For the text-containing cell, return its midpoint in [x, y] coordinate format. 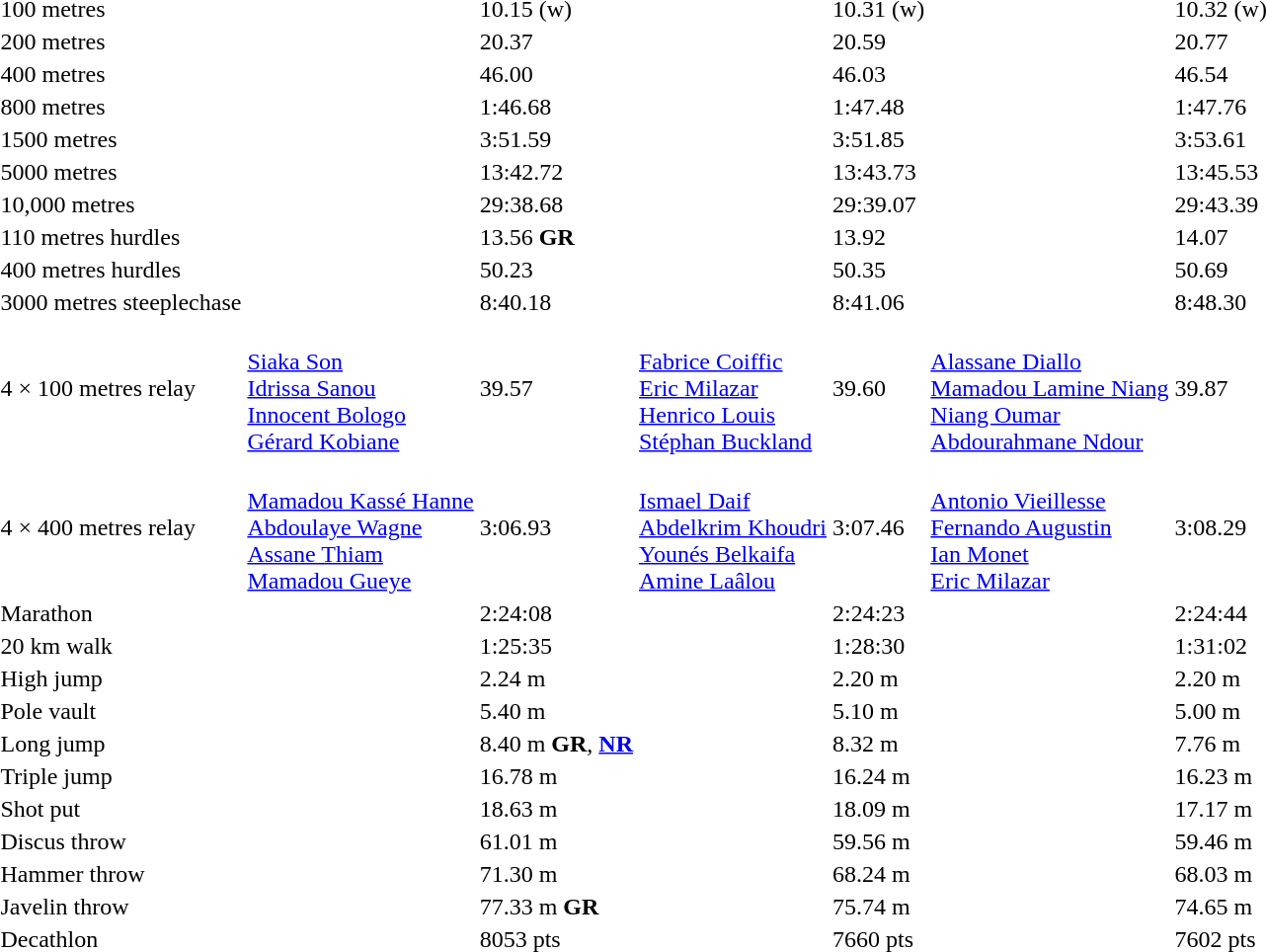
50.35 [879, 270]
5.40 m [556, 711]
Ismael DaifAbdelkrim KhoudriYounés BelkaifaAmine Laâlou [733, 527]
20.37 [556, 41]
46.03 [879, 74]
Fabrice CoifficEric MilazarHenrico LouisStéphan Buckland [733, 388]
1:25:35 [556, 646]
3:07.46 [879, 527]
1:46.68 [556, 107]
8:40.18 [556, 302]
75.74 m [879, 907]
8:41.06 [879, 302]
29:39.07 [879, 204]
39.60 [879, 388]
Siaka SonIdrissa SanouInnocent BologoGérard Kobiane [360, 388]
50.23 [556, 270]
13.92 [879, 237]
29:38.68 [556, 204]
13:42.72 [556, 172]
16.78 m [556, 776]
1:47.48 [879, 107]
3:51.59 [556, 139]
2:24:08 [556, 613]
71.30 m [556, 874]
1:28:30 [879, 646]
Alassane DialloMamadou Lamine NiangNiang OumarAbdourahmane Ndour [1050, 388]
2.24 m [556, 678]
20.59 [879, 41]
68.24 m [879, 874]
77.33 m GR [556, 907]
3:06.93 [556, 527]
16.24 m [879, 776]
8.32 m [879, 744]
Antonio VieillesseFernando AugustinIan MonetEric Milazar [1050, 527]
13:43.73 [879, 172]
2:24:23 [879, 613]
46.00 [556, 74]
18.63 m [556, 809]
39.57 [556, 388]
3:51.85 [879, 139]
8.40 m GR, NR [556, 744]
5.10 m [879, 711]
13.56 GR [556, 237]
2.20 m [879, 678]
18.09 m [879, 809]
59.56 m [879, 841]
Mamadou Kassé HanneAbdoulaye WagneAssane ThiamMamadou Gueye [360, 527]
61.01 m [556, 841]
